For the text-containing cell, return its midpoint in [X, Y] coordinate format. 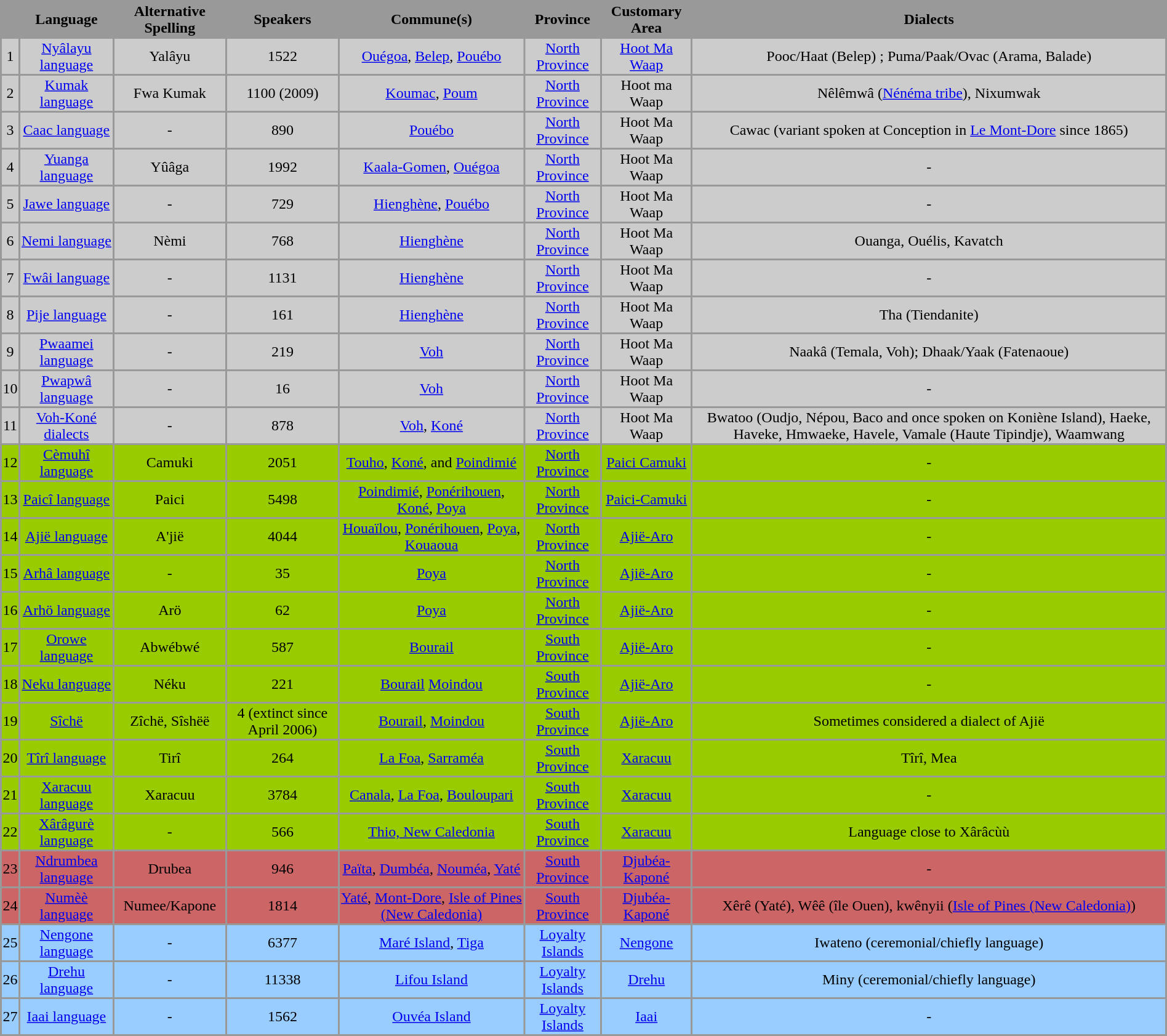
Thio, New Caledonia [431, 832]
Païta, Dumbéa, Nouméa, Yaté [431, 869]
A'jië [170, 537]
3784 [283, 795]
Pooc/Haat (Belep) ; Puma/Paak/Ovac (Arama, Balade) [929, 57]
Fwâi language [66, 278]
18 [10, 685]
6 [10, 241]
25 [10, 943]
890 [283, 131]
Drehu language [66, 980]
Néku [170, 685]
Paici-Camuki [646, 500]
4044 [283, 537]
Hoot ma Waap [646, 94]
Canala, La Foa, Bouloupari [431, 795]
Province [563, 20]
264 [283, 758]
5 [10, 204]
Ajië language [66, 537]
Jawe language [66, 204]
22 [10, 832]
Pouébo [431, 131]
Caac language [66, 131]
161 [283, 315]
Arhâ language [66, 574]
Alternative Spelling [170, 20]
Voh, Koné [431, 426]
8 [10, 315]
Kaala-Gomen, Ouégoa [431, 167]
Lifou Island [431, 980]
Customary Area [646, 20]
Bourail Moindou [431, 685]
Nengone [646, 943]
1 [10, 57]
Iaai language [66, 1017]
Paici Camuki [646, 463]
Cèmuhî language [66, 463]
Bourail [431, 648]
Ouanga, Ouélis, Kavatch [929, 241]
21 [10, 795]
Tha (Tiendanite) [929, 315]
Bourail, Moindou [431, 721]
Paici [170, 500]
566 [283, 832]
221 [283, 685]
946 [283, 869]
1522 [283, 57]
Naakâ (Temala, Voh); Dhaak/Yaak (Fatenaoue) [929, 352]
Nemi language [66, 241]
11 [10, 426]
Bwatoo (Oudjo, Népou, Baco and once spoken on Koniène Island), Haeke, Haveke, Hmwaeke, Havele, Vamale (Haute Tipindje), Waamwang [929, 426]
24 [10, 906]
729 [283, 204]
Iwateno (ceremonial/chiefly language) [929, 943]
Numèè language [66, 906]
4 (extinct since April 2006) [283, 721]
2 [10, 94]
1131 [283, 278]
Language close to Xârâcùù [929, 832]
19 [10, 721]
Hienghène, Pouébo [431, 204]
Nèmi [170, 241]
20 [10, 758]
Ndrumbea language [66, 869]
La Foa, Sarraméa [431, 758]
1100 (2009) [283, 94]
Dialects [929, 20]
Camuki [170, 463]
5498 [283, 500]
Maré Island, Tiga [431, 943]
10 [10, 389]
Poindimié, Ponérihouen, Koné, Poya [431, 500]
Iaai [646, 1017]
Kumak language [66, 94]
Touho, Koné, and Poindimié [431, 463]
878 [283, 426]
Sîchë [66, 721]
Yuanga language [66, 167]
Commune(s) [431, 20]
Tîrî language [66, 758]
Nengone language [66, 943]
Houaïlou, Ponérihouen, Poya, Kouaoua [431, 537]
Miny (ceremonial/chiefly language) [929, 980]
9 [10, 352]
7 [10, 278]
4 [10, 167]
Arö [170, 611]
3 [10, 131]
23 [10, 869]
26 [10, 980]
13 [10, 500]
35 [283, 574]
Tirî [170, 758]
Language [66, 20]
12 [10, 463]
Yûâga [170, 167]
Nyâlayu language [66, 57]
Yaté, Mont-Dore, Isle of Pines (New Caledonia) [431, 906]
15 [10, 574]
62 [283, 611]
27 [10, 1017]
Zîchë, Sîshëë [170, 721]
Drehu [646, 980]
1992 [283, 167]
1814 [283, 906]
Ouvéa Island [431, 1017]
Drubea [170, 869]
Sometimes considered a dialect of Ajië [929, 721]
Neku language [66, 685]
Cawac (variant spoken at Conception in Le Mont-Dore since 1865) [929, 131]
768 [283, 241]
Voh-Koné dialects [66, 426]
17 [10, 648]
Arhö language [66, 611]
Pwapwâ language [66, 389]
Yalâyu [170, 57]
2051 [283, 463]
Koumac, Poum [431, 94]
Ouégoa, Belep, Pouébo [431, 57]
Numee/Kapone [170, 906]
1562 [283, 1017]
Xaracuu language [66, 795]
6377 [283, 943]
Pwaamei language [66, 352]
Fwa Kumak [170, 94]
Orowe language [66, 648]
Tîrî, Mea [929, 758]
11338 [283, 980]
Abwébwé [170, 648]
219 [283, 352]
587 [283, 648]
14 [10, 537]
Paicî language [66, 500]
Nêlêmwâ (Nénéma tribe), Nixumwak [929, 94]
Speakers [283, 20]
Pije language [66, 315]
Xârâgurè language [66, 832]
Xêrê (Yaté), Wêê (île Ouen), kwênyii (Isle of Pines (New Caledonia)) [929, 906]
